Detect which cell encompasses the target text, then output its (X, Y) center coordinate. 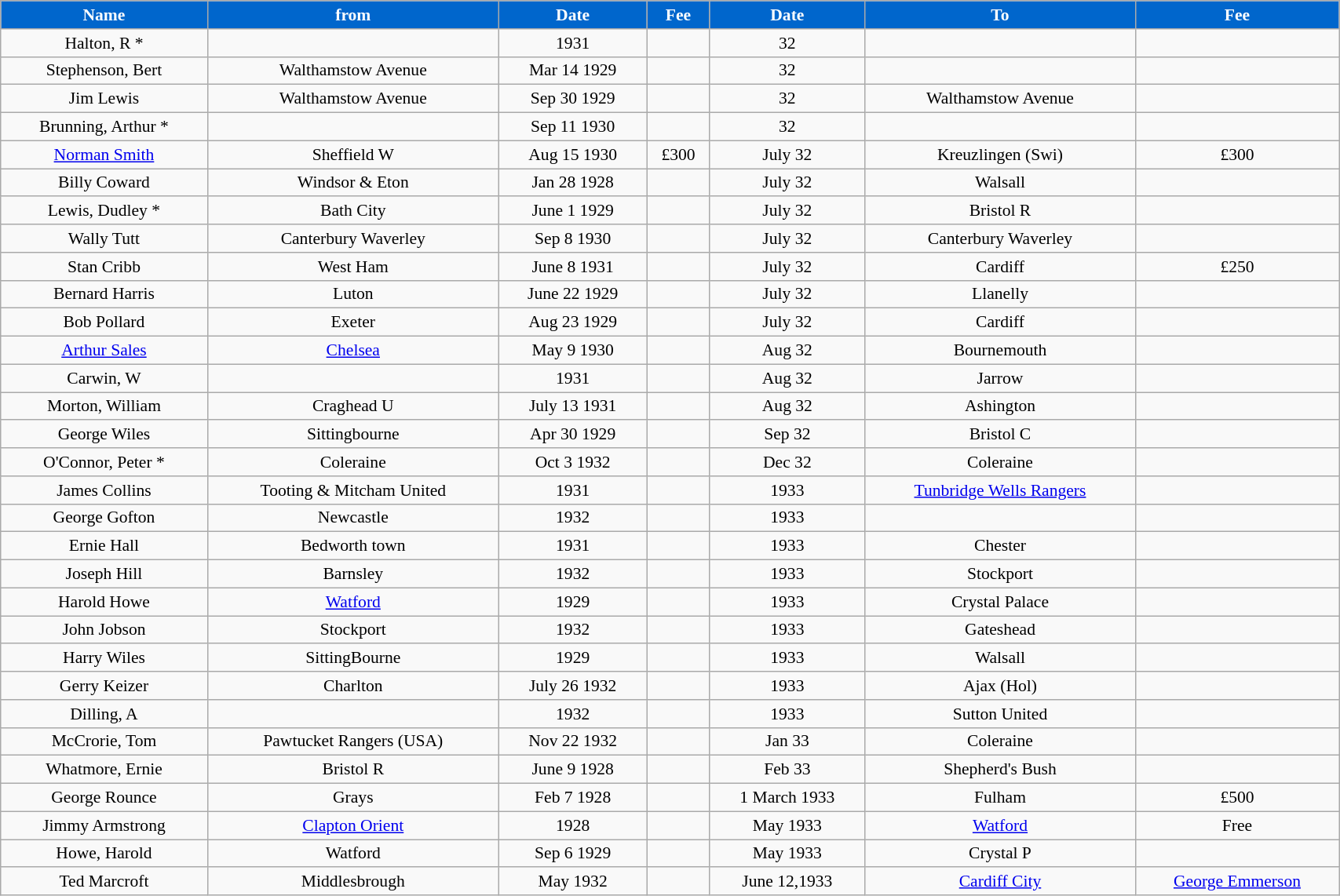
Dilling, A (104, 714)
Arthur Sales (104, 351)
McCrorie, Tom (104, 741)
George Rounce (104, 798)
Sittingbourne (353, 435)
Brunning, Arthur * (104, 127)
Shepherd's Bush (1000, 770)
Ajax (Hol) (1000, 686)
John Jobson (104, 630)
George Emmerson (1237, 882)
Chelsea (353, 351)
Luton (353, 294)
George Gofton (104, 518)
Sep 32 (787, 435)
Aug 15 1930 (573, 155)
Free (1237, 825)
Charlton (353, 686)
Sheffield W (353, 155)
Bath City (353, 211)
Feb 7 1928 (573, 798)
June 1 1929 (573, 211)
Lewis, Dudley * (104, 211)
Wally Tutt (104, 239)
Sep 30 1929 (573, 99)
Jimmy Armstrong (104, 825)
Carwin, W (104, 378)
Name (104, 15)
June 9 1928 (573, 770)
1 March 1933 (787, 798)
Nov 22 1932 (573, 741)
Windsor & Eton (353, 183)
Sutton United (1000, 714)
Pawtucket Rangers (USA) (353, 741)
Grays (353, 798)
Dec 32 (787, 462)
Newcastle (353, 518)
Harry Wiles (104, 658)
Bob Pollard (104, 322)
Sep 11 1930 (573, 127)
July 26 1932 (573, 686)
Joseph Hill (104, 574)
June 8 1931 (573, 267)
May 1932 (573, 882)
Sep 8 1930 (573, 239)
Ted Marcroft (104, 882)
Stephenson, Bert (104, 71)
Cardiff City (1000, 882)
Aug 23 1929 (573, 322)
Tunbridge Wells Rangers (1000, 490)
James Collins (104, 490)
Kreuzlingen (Swi) (1000, 155)
Bedworth town (353, 546)
Ashington (1000, 406)
To (1000, 15)
Bristol C (1000, 435)
Harold Howe (104, 602)
Sep 6 1929 (573, 854)
June 12,1933 (787, 882)
Llanelly (1000, 294)
Ernie Hall (104, 546)
Halton, R * (104, 43)
June 22 1929 (573, 294)
Jan 28 1928 (573, 183)
Middlesbrough (353, 882)
Feb 33 (787, 770)
Apr 30 1929 (573, 435)
Bournemouth (1000, 351)
Gateshead (1000, 630)
Oct 3 1932 (573, 462)
Stan Cribb (104, 267)
Crystal P (1000, 854)
Gerry Keizer (104, 686)
George Wiles (104, 435)
Jarrow (1000, 378)
July 13 1931 (573, 406)
£250 (1237, 267)
Exeter (353, 322)
Norman Smith (104, 155)
Howe, Harold (104, 854)
West Ham (353, 267)
SittingBourne (353, 658)
£500 (1237, 798)
Fulham (1000, 798)
O'Connor, Peter * (104, 462)
Billy Coward (104, 183)
Clapton Orient (353, 825)
Chester (1000, 546)
Whatmore, Ernie (104, 770)
Mar 14 1929 (573, 71)
Bernard Harris (104, 294)
Jim Lewis (104, 99)
Barnsley (353, 574)
1928 (573, 825)
Jan 33 (787, 741)
Crystal Palace (1000, 602)
May 9 1930 (573, 351)
Tooting & Mitcham United (353, 490)
from (353, 15)
Morton, William (104, 406)
Craghead U (353, 406)
